Search for the cell housing the specified text and yield its [X, Y] center coordinate. 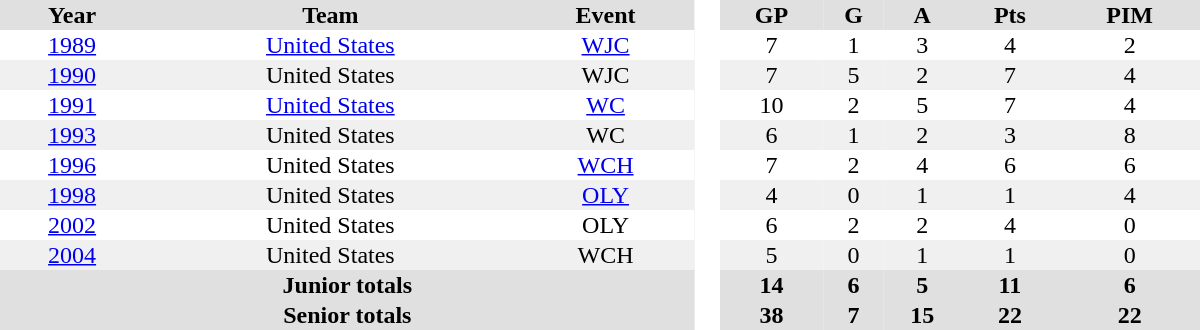
1993 [72, 135]
1991 [72, 105]
1989 [72, 45]
2002 [72, 225]
10 [772, 105]
Pts [1010, 15]
8 [1130, 135]
2004 [72, 255]
1998 [72, 195]
Junior totals [348, 285]
PIM [1130, 15]
Event [606, 15]
GP [772, 15]
15 [922, 315]
1990 [72, 75]
G [854, 15]
38 [772, 315]
Team [330, 15]
A [922, 15]
Year [72, 15]
1996 [72, 165]
Senior totals [348, 315]
11 [1010, 285]
14 [772, 285]
